Capture the cell that displays the provided text and extract its [X, Y] central coordinate. 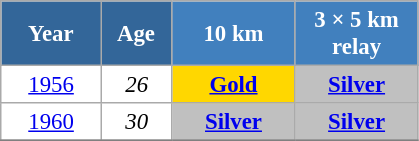
Gold [234, 85]
26 [136, 85]
Year [52, 34]
30 [136, 122]
1960 [52, 122]
Age [136, 34]
10 km [234, 34]
3 × 5 km relay [356, 34]
1956 [52, 85]
